From the cell containing the given text, extract its center point as (X, Y) coordinate. 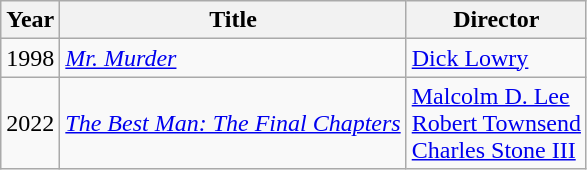
Malcolm D. LeeRobert TownsendCharles Stone III (496, 123)
2022 (30, 123)
The Best Man: The Final Chapters (233, 123)
Mr. Murder (233, 58)
Year (30, 20)
Director (496, 20)
1998 (30, 58)
Title (233, 20)
Dick Lowry (496, 58)
